Find where the given text appears and provide that cell's center as [X, Y] coordinate. 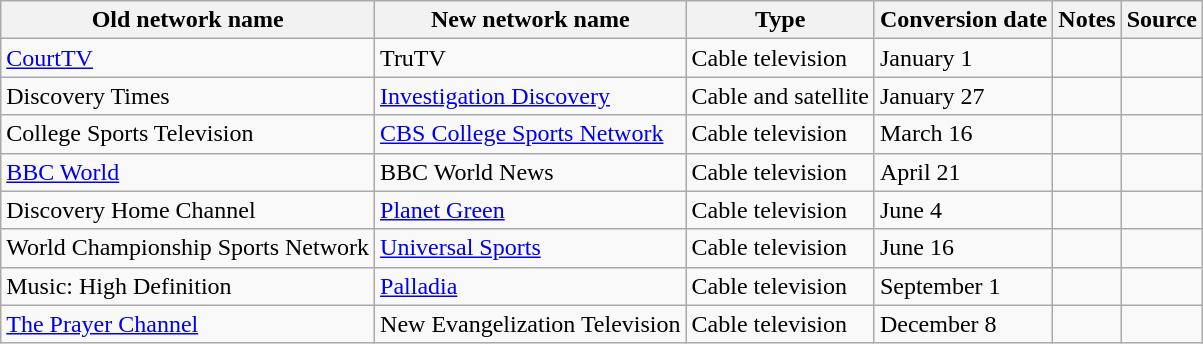
Source [1162, 20]
College Sports Television [188, 134]
Planet Green [531, 210]
Investigation Discovery [531, 96]
Cable and satellite [780, 96]
December 8 [963, 324]
The Prayer Channel [188, 324]
March 16 [963, 134]
New Evangelization Television [531, 324]
TruTV [531, 58]
CourtTV [188, 58]
Universal Sports [531, 248]
BBC World [188, 172]
June 4 [963, 210]
CBS College Sports Network [531, 134]
Discovery Times [188, 96]
June 16 [963, 248]
Old network name [188, 20]
Type [780, 20]
January 27 [963, 96]
New network name [531, 20]
World Championship Sports Network [188, 248]
September 1 [963, 286]
Palladia [531, 286]
BBC World News [531, 172]
Notes [1087, 20]
Conversion date [963, 20]
Music: High Definition [188, 286]
January 1 [963, 58]
April 21 [963, 172]
Discovery Home Channel [188, 210]
